Provide the (x, y) coordinate of the cell's center where the given text is located.  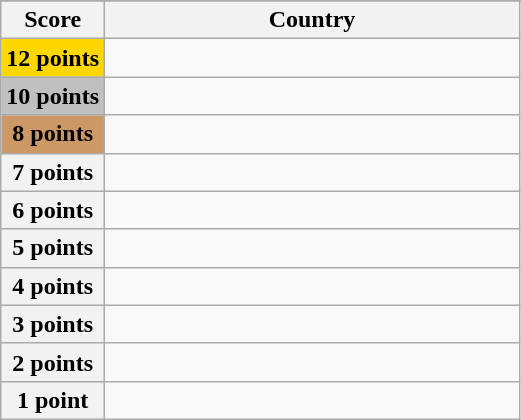
3 points (53, 324)
2 points (53, 362)
Score (53, 20)
6 points (53, 210)
7 points (53, 172)
1 point (53, 400)
Country (312, 20)
8 points (53, 134)
10 points (53, 96)
5 points (53, 248)
12 points (53, 58)
4 points (53, 286)
